Detect which cell encompasses the target text, then output its (X, Y) center coordinate. 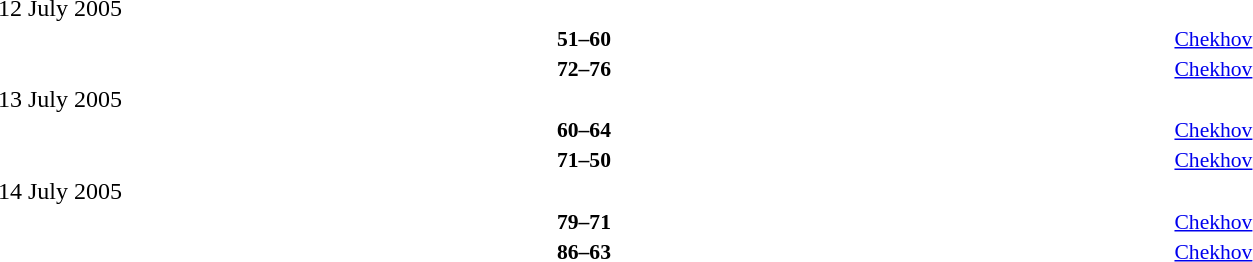
71–50 (584, 160)
72–76 (584, 68)
60–64 (584, 130)
79–71 (584, 222)
51–60 (584, 38)
